Pinpoint the cell where the given text exists, returning its [X, Y] midpoint coordinate. 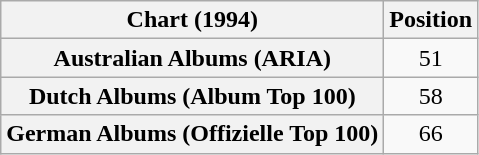
66 [431, 134]
Position [431, 20]
51 [431, 58]
Dutch Albums (Album Top 100) [192, 96]
German Albums (Offizielle Top 100) [192, 134]
58 [431, 96]
Australian Albums (ARIA) [192, 58]
Chart (1994) [192, 20]
